Scan for the cell matching the given text and deliver its (x, y) coordinate at center. 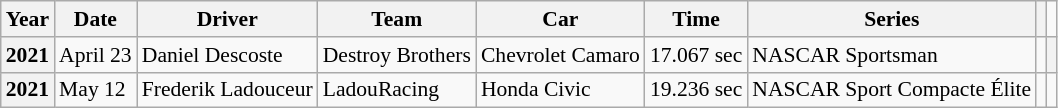
April 23 (96, 55)
Chevrolet Camaro (560, 55)
NASCAR Sportsman (892, 55)
Series (892, 19)
Year (28, 19)
Honda Civic (560, 90)
May 12 (96, 90)
19.236 sec (696, 90)
Team (397, 19)
17.067 sec (696, 55)
Daniel Descoste (228, 55)
LadouRacing (397, 90)
Date (96, 19)
NASCAR Sport Compacte Élite (892, 90)
Driver (228, 19)
Destroy Brothers (397, 55)
Time (696, 19)
Car (560, 19)
Frederik Ladouceur (228, 90)
